Identify which cell holds the provided text, then report its (x, y) central coordinate. 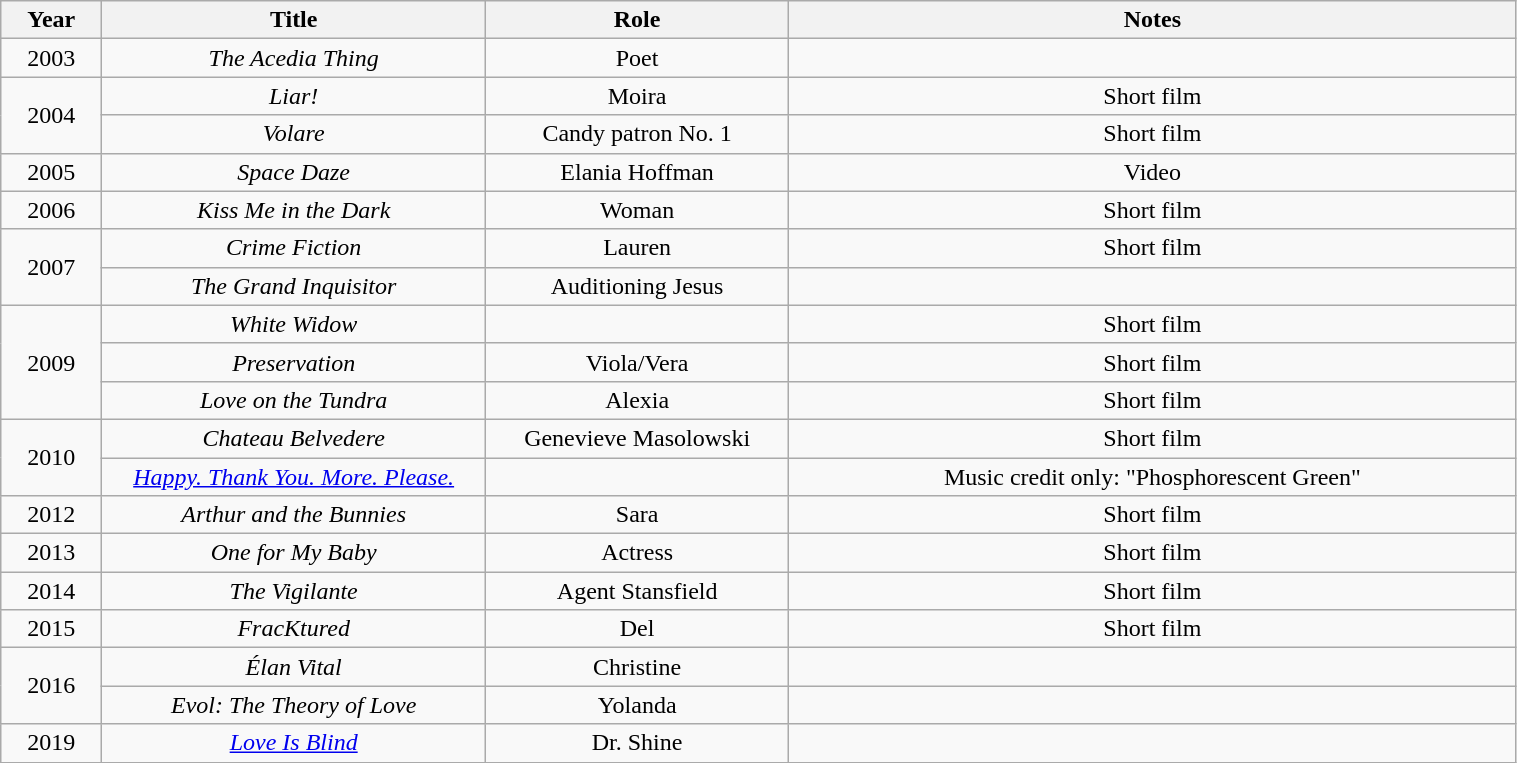
Genevieve Masolowski (638, 438)
Viola/Vera (638, 362)
Chateau Belvedere (294, 438)
2005 (52, 172)
2012 (52, 515)
Candy patron No. 1 (638, 134)
Love on the Tundra (294, 400)
The Grand Inquisitor (294, 286)
Christine (638, 667)
Auditioning Jesus (638, 286)
Volare (294, 134)
Crime Fiction (294, 248)
Space Daze (294, 172)
2019 (52, 743)
Moira (638, 96)
Notes (1152, 20)
FracKtured (294, 629)
Alexia (638, 400)
Arthur and the Bunnies (294, 515)
Preservation (294, 362)
Role (638, 20)
Dr. Shine (638, 743)
2004 (52, 115)
Élan Vital (294, 667)
Yolanda (638, 705)
2007 (52, 267)
Elania Hoffman (638, 172)
Del (638, 629)
Evol: The Theory of Love (294, 705)
2015 (52, 629)
Sara (638, 515)
One for My Baby (294, 553)
2013 (52, 553)
2010 (52, 457)
Happy. Thank You. More. Please. (294, 477)
The Acedia Thing (294, 58)
2006 (52, 210)
Agent Stansfield (638, 591)
Woman (638, 210)
Lauren (638, 248)
2016 (52, 686)
Poet (638, 58)
Year (52, 20)
Actress (638, 553)
Title (294, 20)
Music credit only: "Phosphorescent Green" (1152, 477)
Love Is Blind (294, 743)
2014 (52, 591)
The Vigilante (294, 591)
2009 (52, 362)
White Widow (294, 324)
Kiss Me in the Dark (294, 210)
Liar! (294, 96)
Video (1152, 172)
2003 (52, 58)
